Find where the given text appears and provide that cell's center as [X, Y] coordinate. 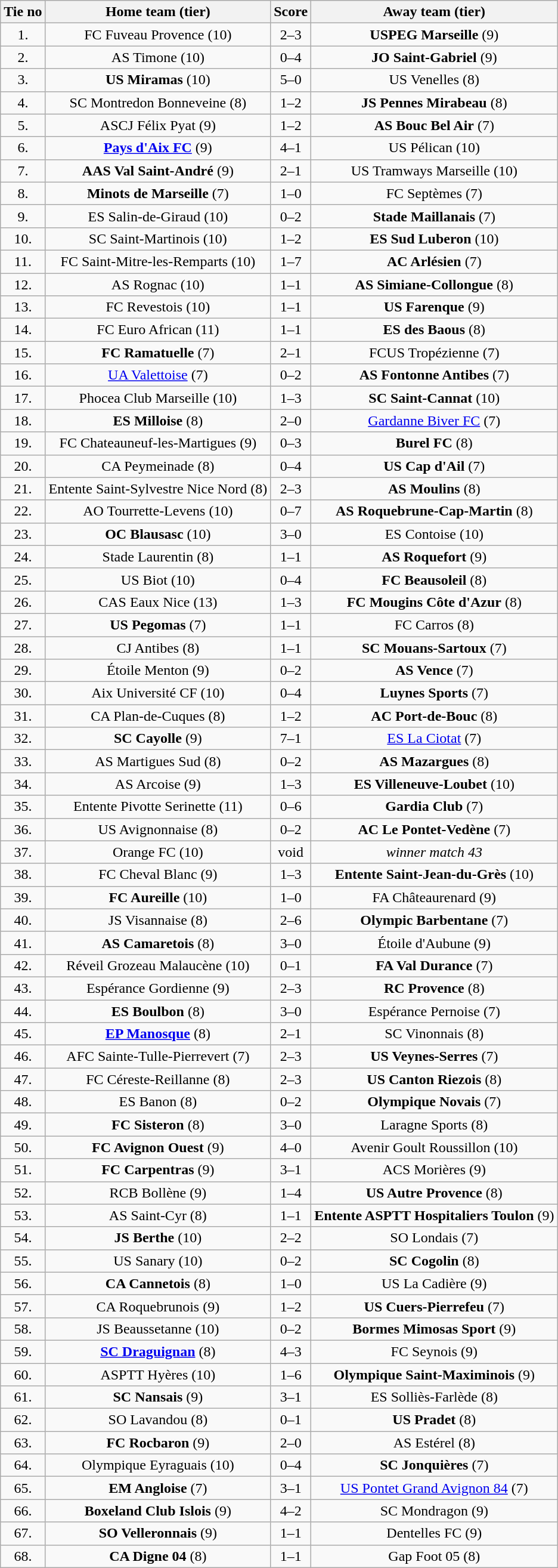
1–6 [291, 1374]
US Pontet Grand Avignon 84 (7) [434, 1488]
18. [23, 421]
OC Blausasc (10) [158, 534]
41. [23, 943]
Stade Laurentin (8) [158, 557]
34. [23, 784]
Laragne Sports (8) [434, 1125]
3. [23, 80]
FC Saint-Mitre-les-Remparts (10) [158, 261]
ASPTT Hyères (10) [158, 1374]
0–3 [291, 443]
35. [23, 807]
winner match 43 [434, 852]
22. [23, 511]
48. [23, 1102]
52. [23, 1193]
33. [23, 761]
EM Angloise (7) [158, 1488]
AO Tourrette-Levens (10) [158, 511]
15. [23, 353]
AS Timone (10) [158, 57]
AS Camaretois (8) [158, 943]
16. [23, 375]
FC Septèmes (7) [434, 193]
US Cap d'Ail (7) [434, 466]
SC Mondragon (9) [434, 1511]
Espérance Pernoise (7) [434, 1011]
Étoile Menton (9) [158, 671]
US Canton Riezois (8) [434, 1079]
0–6 [291, 807]
4–0 [291, 1147]
Gardanne Biver FC (7) [434, 421]
US Tramways Marseille (10) [434, 171]
9. [23, 216]
FA Val Durance (7) [434, 965]
SC Saint-Cannat (10) [434, 398]
Away team (tier) [434, 12]
42. [23, 965]
SC Jonquières (7) [434, 1465]
56. [23, 1283]
62. [23, 1420]
FC Ramatuelle (7) [158, 353]
FC Aureille (10) [158, 897]
SO Velleronnais (9) [158, 1533]
11. [23, 261]
38. [23, 875]
JS Pennes Mirabeau (8) [434, 103]
JS Visannaise (8) [158, 920]
US Pradet (8) [434, 1420]
Bormes Mimosas Sport (9) [434, 1329]
1. [23, 35]
40. [23, 920]
54. [23, 1238]
27. [23, 625]
4–2 [291, 1511]
ES Milloise (8) [158, 421]
ES Villeneuve-Loubet (10) [434, 784]
1–7 [291, 261]
US Cuers-Pierrefeu (7) [434, 1306]
68. [23, 1556]
Minots de Marseille (7) [158, 193]
USPEG Marseille (9) [434, 35]
Orange FC (10) [158, 852]
7. [23, 171]
CA Peymeinade (8) [158, 466]
4. [23, 103]
FC Avignon Ouest (9) [158, 1147]
FC Céreste-Reillanne (8) [158, 1079]
CAS Eaux Nice (13) [158, 602]
AC Le Pontet-Vedène (7) [434, 829]
ES La Ciotat (7) [434, 739]
0–7 [291, 511]
67. [23, 1533]
AS Fontonne Antibes (7) [434, 375]
SC Mouans-Sartoux (7) [434, 647]
Home team (tier) [158, 12]
JS Beaussetanne (10) [158, 1329]
RC Provence (8) [434, 988]
Olympique Eyraguais (10) [158, 1465]
21. [23, 489]
AS Vence (7) [434, 671]
FC Carpentras (9) [158, 1170]
1–4 [291, 1193]
FC Seynois (9) [434, 1351]
EP Manosque (8) [158, 1034]
25. [23, 579]
45. [23, 1034]
20. [23, 466]
SC Cogolin (8) [434, 1261]
23. [23, 534]
US Pegomas (7) [158, 625]
FC Euro African (11) [158, 330]
ES Banon (8) [158, 1102]
32. [23, 739]
Luynes Sports (7) [434, 693]
SC Vinonnais (8) [434, 1034]
63. [23, 1443]
FC Chateauneuf-les-Martigues (9) [158, 443]
31. [23, 716]
US Sanary (10) [158, 1261]
Aix Université CF (10) [158, 693]
FC Revestois (10) [158, 307]
SC Nansais (9) [158, 1397]
43. [23, 988]
Espérance Gordienne (9) [158, 988]
4–1 [291, 148]
RCB Bollène (9) [158, 1193]
ACS Morières (9) [434, 1170]
SC Saint-Martinois (10) [158, 239]
AS Bouc Bel Air (7) [434, 125]
FC Mougins Côte d'Azur (8) [434, 602]
Entente ASPTT Hospitaliers Toulon (9) [434, 1215]
61. [23, 1397]
AS Arcoise (9) [158, 784]
US La Cadière (9) [434, 1283]
AS Saint-Cyr (8) [158, 1215]
29. [23, 671]
ES Sud Luberon (10) [434, 239]
ES Boulbon (8) [158, 1011]
Pays d'Aix FC (9) [158, 148]
Entente Saint-Sylvestre Nice Nord (8) [158, 489]
13. [23, 307]
Gap Foot 05 (8) [434, 1556]
US Venelles (8) [434, 80]
2–6 [291, 920]
50. [23, 1147]
FC Cheval Blanc (9) [158, 875]
AFC Sainte-Tulle-Pierrevert (7) [158, 1057]
CA Roquebrunois (9) [158, 1306]
US Biot (10) [158, 579]
AAS Val Saint-André (9) [158, 171]
US Miramas (10) [158, 80]
47. [23, 1079]
AS Rognac (10) [158, 285]
FCUS Tropézienne (7) [434, 353]
FC Beausoleil (8) [434, 579]
51. [23, 1170]
65. [23, 1488]
49. [23, 1125]
AS Mazargues (8) [434, 761]
AS Roquefort (9) [434, 557]
64. [23, 1465]
17. [23, 398]
SO Londais (7) [434, 1238]
Olympic Barbentane (7) [434, 920]
59. [23, 1351]
AC Arlésien (7) [434, 261]
void [291, 852]
Olympique Novais (7) [434, 1102]
SC Montredon Bonneveine (8) [158, 103]
53. [23, 1215]
FC Sisteron (8) [158, 1125]
Phocea Club Marseille (10) [158, 398]
ASCJ Félix Pyat (9) [158, 125]
Entente Saint-Jean-du-Grès (10) [434, 875]
8. [23, 193]
AS Roquebrune-Cap-Martin (8) [434, 511]
FC Fuveau Provence (10) [158, 35]
US Autre Provence (8) [434, 1193]
US Farenque (9) [434, 307]
66. [23, 1511]
JO Saint-Gabriel (9) [434, 57]
26. [23, 602]
Boxeland Club Islois (9) [158, 1511]
Burel FC (8) [434, 443]
12. [23, 285]
AS Martigues Sud (8) [158, 761]
Avenir Goult Roussillon (10) [434, 1147]
4–3 [291, 1351]
CA Cannetois (8) [158, 1283]
19. [23, 443]
5–0 [291, 80]
Étoile d'Aubune (9) [434, 943]
14. [23, 330]
Score [291, 12]
CJ Antibes (8) [158, 647]
Stade Maillanais (7) [434, 216]
28. [23, 647]
ES Solliès-Farlède (8) [434, 1397]
SC Draguignan (8) [158, 1351]
Entente Pivotte Serinette (11) [158, 807]
24. [23, 557]
10. [23, 239]
58. [23, 1329]
AS Moulins (8) [434, 489]
60. [23, 1374]
FC Rocbaron (9) [158, 1443]
Réveil Grozeau Malaucène (10) [158, 965]
ES Contoise (10) [434, 534]
CA Plan-de-Cuques (8) [158, 716]
36. [23, 829]
44. [23, 1011]
Olympique Saint-Maximinois (9) [434, 1374]
6. [23, 148]
US Avignonnaise (8) [158, 829]
30. [23, 693]
Tie no [23, 12]
Gardia Club (7) [434, 807]
55. [23, 1261]
ES des Baous (8) [434, 330]
AC Port-de-Bouc (8) [434, 716]
5. [23, 125]
39. [23, 897]
SC Cayolle (9) [158, 739]
FA Châteaurenard (9) [434, 897]
SO Lavandou (8) [158, 1420]
JS Berthe (10) [158, 1238]
AS Estérel (8) [434, 1443]
37. [23, 852]
7–1 [291, 739]
UA Valettoise (7) [158, 375]
57. [23, 1306]
FC Carros (8) [434, 625]
AS Simiane-Collongue (8) [434, 285]
Dentelles FC (9) [434, 1533]
US Veynes-Serres (7) [434, 1057]
CA Digne 04 (8) [158, 1556]
2–2 [291, 1238]
ES Salin-de-Giraud (10) [158, 216]
US Pélican (10) [434, 148]
46. [23, 1057]
2. [23, 57]
